Detect which cell encompasses the target text, then output its [X, Y] center coordinate. 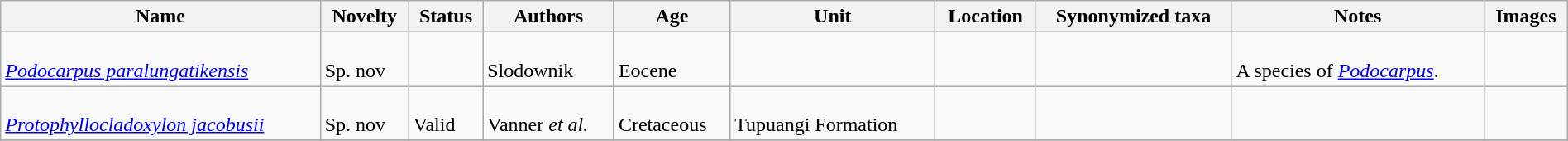
Valid [446, 113]
Novelty [364, 17]
Vanner et al. [549, 113]
Authors [549, 17]
Age [672, 17]
Tupuangi Formation [833, 113]
Synonymized taxa [1133, 17]
Images [1527, 17]
Notes [1358, 17]
Status [446, 17]
Unit [833, 17]
Slodownik [549, 60]
Eocene [672, 60]
Cretaceous [672, 113]
Podocarpus paralungatikensis [160, 60]
Name [160, 17]
A species of Podocarpus. [1358, 60]
Protophyllocladoxylon jacobusii [160, 113]
Location [986, 17]
